Locate the cell with the specified text and output its [X, Y] center coordinate. 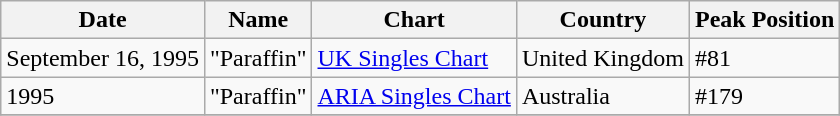
Australia [602, 96]
Peak Position [764, 20]
#179 [764, 96]
September 16, 1995 [103, 58]
United Kingdom [602, 58]
Chart [414, 20]
Country [602, 20]
Date [103, 20]
UK Singles Chart [414, 58]
#81 [764, 58]
1995 [103, 96]
ARIA Singles Chart [414, 96]
Name [258, 20]
